Locate the cell with the specified text and output its [x, y] center coordinate. 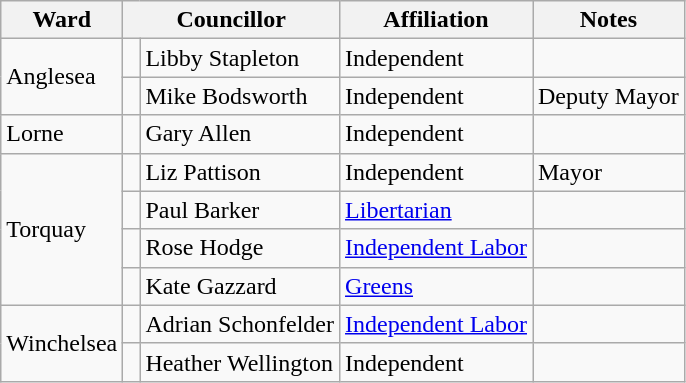
Libertarian [436, 210]
Affiliation [436, 20]
Winchelsea [62, 343]
Councillor [232, 20]
Rose Hodge [240, 248]
Libby Stapleton [240, 58]
Notes [608, 20]
Heather Wellington [240, 362]
Mayor [608, 172]
Torquay [62, 229]
Gary Allen [240, 134]
Kate Gazzard [240, 286]
Anglesea [62, 77]
Greens [436, 286]
Deputy Mayor [608, 96]
Mike Bodsworth [240, 96]
Adrian Schonfelder [240, 324]
Liz Pattison [240, 172]
Lorne [62, 134]
Paul Barker [240, 210]
Ward [62, 20]
